Output the [X, Y] coordinate of the center of the cell containing the given text.  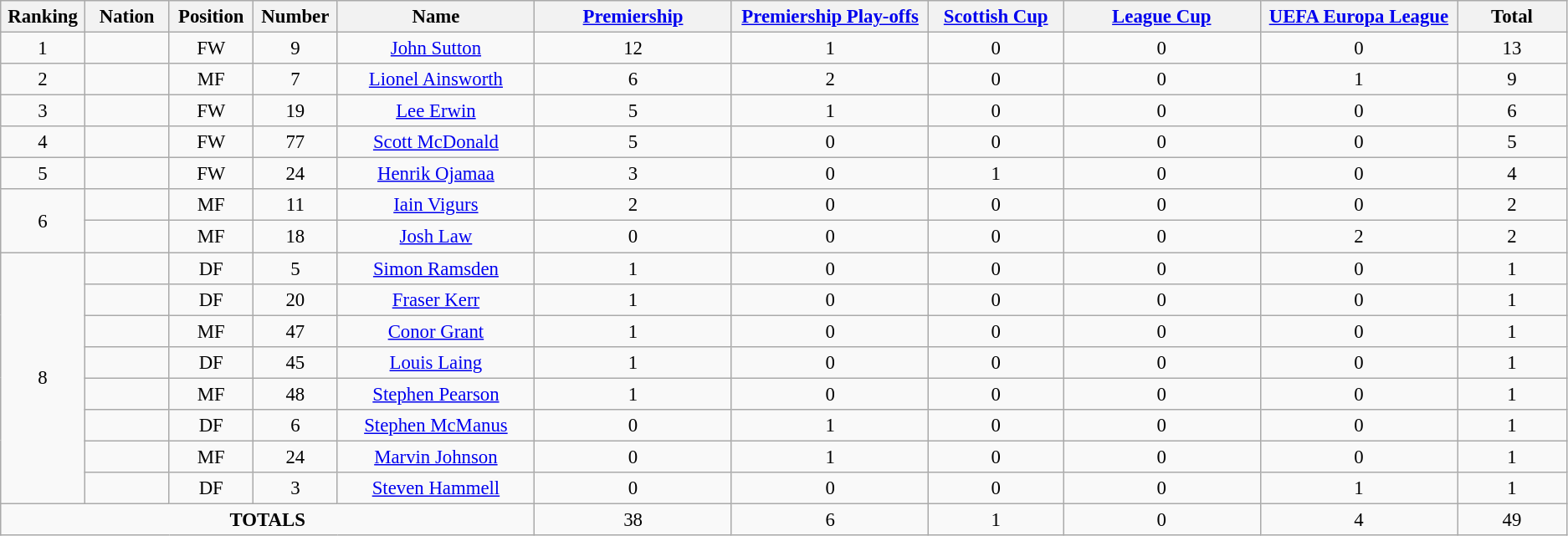
Steven Hammell [436, 488]
Iain Vigurs [436, 205]
Fraser Kerr [436, 299]
77 [296, 142]
TOTALS [268, 519]
Premiership [633, 17]
47 [296, 331]
8 [44, 378]
Conor Grant [436, 331]
League Cup [1161, 17]
Simon Ramsden [436, 268]
13 [1513, 48]
Louis Laing [436, 362]
UEFA Europa League [1359, 17]
Stephen Pearson [436, 394]
7 [296, 79]
Scott McDonald [436, 142]
Josh Law [436, 237]
19 [296, 111]
John Sutton [436, 48]
Nation [127, 17]
Lee Erwin [436, 111]
Number [296, 17]
Total [1513, 17]
49 [1513, 519]
Premiership Play-offs [830, 17]
Scottish Cup [996, 17]
Ranking [44, 17]
Stephen McManus [436, 426]
Marvin Johnson [436, 457]
Henrik Ojamaa [436, 174]
Lionel Ainsworth [436, 79]
12 [633, 48]
20 [296, 299]
38 [633, 519]
11 [296, 205]
48 [296, 394]
Name [436, 17]
45 [296, 362]
18 [296, 237]
Position [211, 17]
